Determine the (X, Y) coordinate at the center of the cell enclosing the given text.  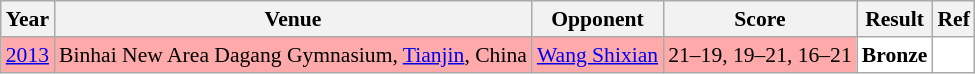
Opponent (598, 19)
Wang Shixian (598, 55)
Binhai New Area Dagang Gymnasium, Tianjin, China (293, 55)
Score (760, 19)
Bronze (895, 55)
Venue (293, 19)
Year (28, 19)
21–19, 19–21, 16–21 (760, 55)
2013 (28, 55)
Result (895, 19)
Ref (953, 19)
